Extract the (x, y) coordinate from the center of the cell holding the provided text.  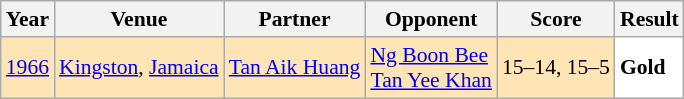
Opponent (431, 19)
Venue (139, 19)
15–14, 15–5 (556, 68)
Gold (650, 68)
Tan Aik Huang (295, 68)
Score (556, 19)
Result (650, 19)
1966 (28, 68)
Year (28, 19)
Kingston, Jamaica (139, 68)
Ng Boon Bee Tan Yee Khan (431, 68)
Partner (295, 19)
